Locate the cell with the specified text and output its [x, y] center coordinate. 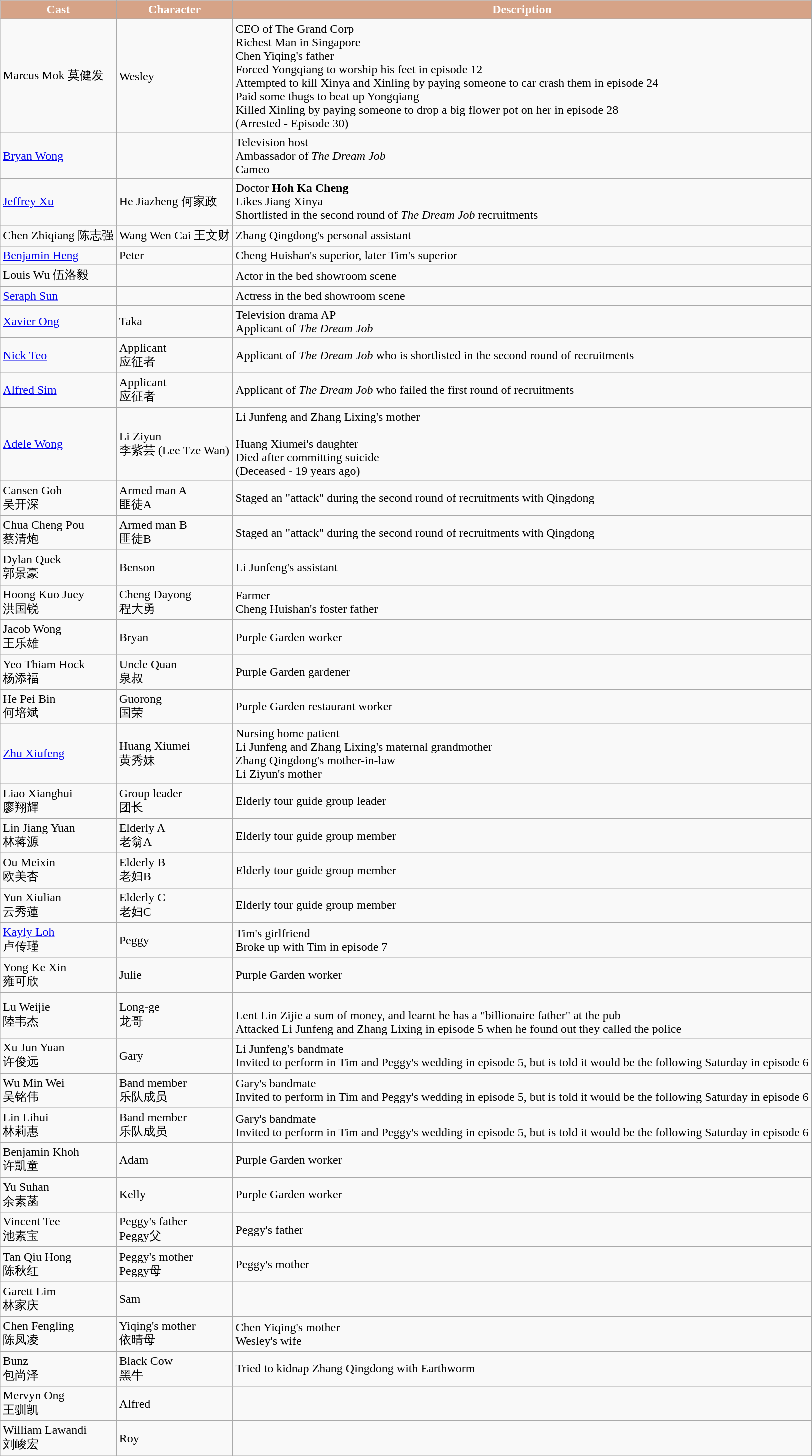
Wang Wen Cai 王文财 [175, 236]
Li Junfeng's assistant [522, 568]
Tan Qiu Hong 陈秋红 [58, 1264]
Chen Zhiqiang 陈志强 [58, 236]
He Jiazheng 何家政 [175, 202]
Lin Jiang Yuan 林蒋源 [58, 836]
Cast [58, 10]
William Lawandi 刘峻宏 [58, 1438]
Cheng Huishan's superior, later Tim's superior [522, 256]
Purple Garden gardener [522, 672]
Li Ziyun 李紫芸 (Lee Tze Wan) [175, 444]
Dylan Quek 郭景豪 [58, 568]
Julie [175, 975]
Elderly B 老妇B [175, 871]
Li Junfeng's bandmate Invited to perform in Tim and Peggy's wedding in episode 5, but is told it would be the following Saturday in episode 6 [522, 1056]
Marcus Mok 莫健发 [58, 76]
Chua Cheng Pou 蔡清炮 [58, 533]
Character [175, 10]
Peggy [175, 940]
Elderly A 老翁A [175, 836]
Uncle Quan 泉叔 [175, 672]
Lin Lihui 林莉惠 [58, 1125]
Ou Meixin 欧美杏 [58, 871]
Alfred Sim [58, 390]
Yu Suhan 余素菡 [58, 1195]
Benson [175, 568]
Huang Xiumei 黄秀妹 [175, 754]
Tim's girlfriend Broke up with Tim in episode 7 [522, 940]
Louis Wu 伍洛毅 [58, 276]
Farmer Cheng Huishan's foster father [522, 602]
Liao Xianghui 廖翔輝 [58, 801]
Adele Wong [58, 444]
Nursing home patient Li Junfeng and Zhang Lixing's maternal grandmother Zhang Qingdong's mother-in-law Li Ziyun's mother [522, 754]
Black Cow 黑牛 [175, 1369]
Zhu Xiufeng [58, 754]
Bryan Wong [58, 156]
Group leader 团长 [175, 801]
Elderly tour guide group leader [522, 801]
Li Junfeng and Zhang Lixing's mother Huang Xiumei's daughter Died after committing suicide (Deceased - 19 years ago) [522, 444]
Applicant of The Dream Job who failed the first round of recruitments [522, 390]
Zhang Qingdong's personal assistant [522, 236]
Hoong Kuo Juey 洪国锐 [58, 602]
Nick Teo [58, 355]
Cansen Goh 吴开深 [58, 498]
Sam [175, 1299]
Alfred [175, 1404]
Peggy's mother Peggy母 [175, 1264]
Doctor Hoh Ka Cheng Likes Jiang Xinya Shortlisted in the second round of The Dream Job recruitments [522, 202]
Gary [175, 1056]
Bunz 包尚泽 [58, 1369]
Vincent Tee 池素宝 [58, 1230]
Bryan [175, 637]
Taka [175, 322]
Seraph Sun [58, 296]
Kayly Loh 卢传瑾 [58, 940]
Roy [175, 1438]
Purple Garden restaurant worker [522, 707]
Mervyn Ong 王驯凯 [58, 1404]
Jacob Wong 王乐雄 [58, 637]
Wu Min Wei 吴铭伟 [58, 1090]
Long-ge 龙哥 [175, 1015]
Jeffrey Xu [58, 202]
Chen Yiqing's mother Wesley's wife [522, 1334]
Cheng Dayong 程大勇 [175, 602]
Benjamin Khoh 许凱童 [58, 1160]
Armed man A 匪徒A [175, 498]
Lu Weijie 陸韦杰 [58, 1015]
Yiqing's mother 依晴母 [175, 1334]
Peggy's mother [522, 1264]
Xu Jun Yuan 许俊远 [58, 1056]
Description [522, 10]
Adam [175, 1160]
Benjamin Heng [58, 256]
Chen Fengling 陈凤凌 [58, 1334]
Applicant of The Dream Job who is shortlisted in the second round of recruitments [522, 355]
Television drama AP Applicant of The Dream Job [522, 322]
Actress in the bed showroom scene [522, 296]
Actor in the bed showroom scene [522, 276]
Armed man B 匪徒B [175, 533]
Yeo Thiam Hock 杨添福 [58, 672]
Television host Ambassador of The Dream JobCameo [522, 156]
Garett Lim 林家庆 [58, 1299]
Peggy's father [522, 1230]
He Pei Bin 何培斌 [58, 707]
Peggy's father Peggy父 [175, 1230]
Tried to kidnap Zhang Qingdong with Earthworm [522, 1369]
Elderly C 老妇C [175, 905]
Yong Ke Xin 雍可欣 [58, 975]
Peter [175, 256]
Yun Xiulian 云秀蓮 [58, 905]
Wesley [175, 76]
Guorong 国荣 [175, 707]
Kelly [175, 1195]
Xavier Ong [58, 322]
